Extract the (x, y) coordinate from the center of the cell holding the provided text.  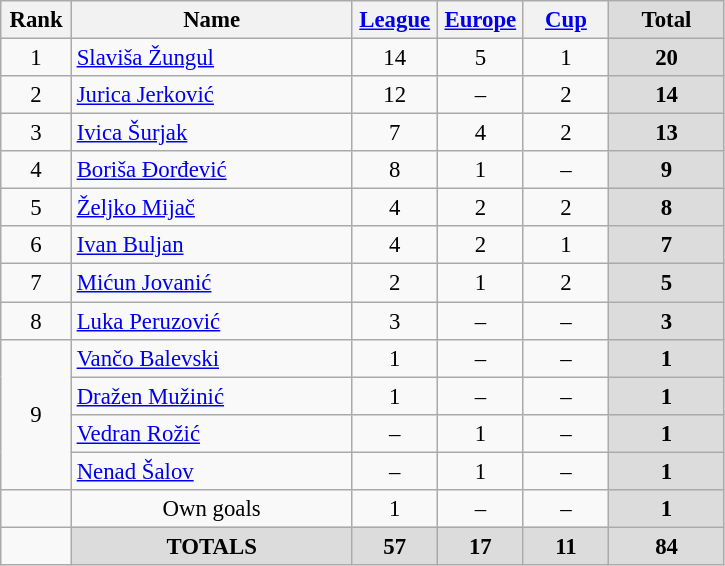
Europe (481, 20)
57 (395, 546)
20 (667, 58)
12 (395, 95)
Nenad Šalov (212, 471)
Name (212, 20)
17 (481, 546)
Ivica Šurjak (212, 133)
13 (667, 133)
Rank (36, 20)
Jurica Jerković (212, 95)
Dražen Mužinić (212, 396)
Luka Peruzović (212, 321)
Ivan Buljan (212, 245)
6 (36, 245)
Cup (566, 20)
League (395, 20)
Mićun Jovanić (212, 283)
Slaviša Žungul (212, 58)
Boriša Đorđević (212, 170)
Own goals (212, 509)
84 (667, 546)
Total (667, 20)
TOTALS (212, 546)
Željko Mijač (212, 208)
Vedran Rožić (212, 433)
Vančo Balevski (212, 358)
11 (566, 546)
